Output the (X, Y) coordinate of the center of the cell containing the given text.  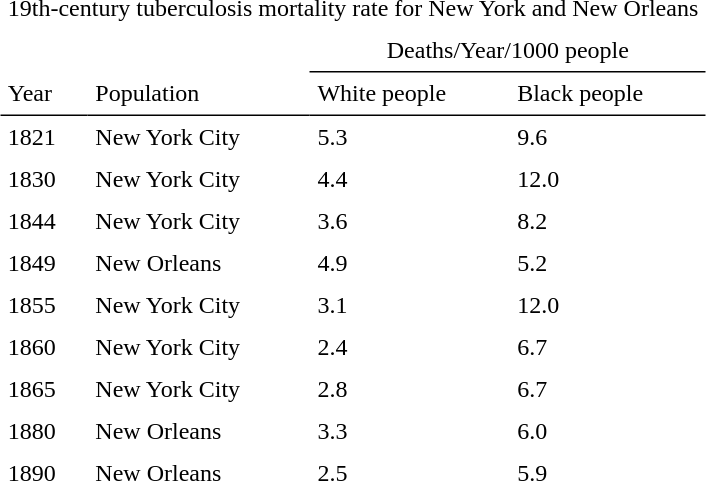
9.6 (608, 137)
5.3 (410, 137)
5.2 (608, 263)
Black people (608, 94)
Deaths/Year/1000 people (508, 51)
1855 (44, 305)
1880 (44, 431)
1821 (44, 137)
3.1 (410, 305)
4.9 (410, 263)
1849 (44, 263)
1844 (44, 221)
White people (410, 94)
6.0 (608, 431)
8.2 (608, 221)
Population (199, 94)
Year (44, 94)
1830 (44, 179)
1860 (44, 347)
4.4 (410, 179)
3.6 (410, 221)
2.4 (410, 347)
3.3 (410, 431)
1865 (44, 389)
2.8 (410, 389)
